Output the [x, y] coordinate of the center of the cell containing the given text.  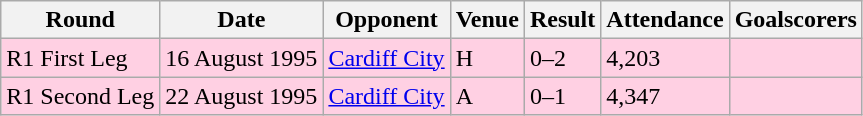
Attendance [665, 20]
R1 First Leg [80, 58]
Result [562, 20]
0–1 [562, 96]
R1 Second Leg [80, 96]
Round [80, 20]
22 August 1995 [242, 96]
16 August 1995 [242, 58]
4,347 [665, 96]
H [487, 58]
Date [242, 20]
4,203 [665, 58]
A [487, 96]
Venue [487, 20]
0–2 [562, 58]
Goalscorers [796, 20]
Opponent [386, 20]
